From the cell containing the given text, extract its center point as [x, y] coordinate. 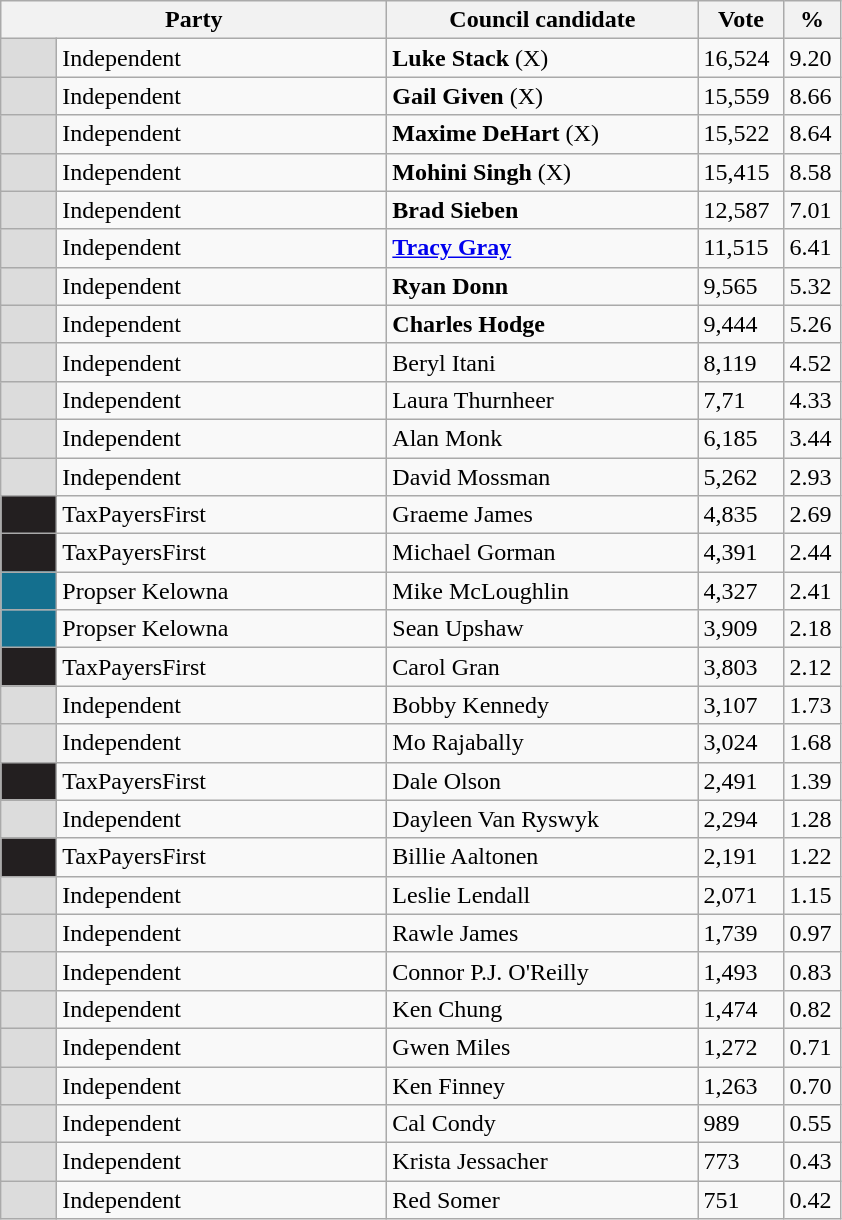
1,272 [741, 1047]
4,835 [741, 515]
15,559 [741, 96]
David Mossman [542, 477]
1.15 [812, 895]
5.32 [812, 286]
8.66 [812, 96]
2.12 [812, 667]
2,071 [741, 895]
1.28 [812, 819]
4,327 [741, 591]
3.44 [812, 438]
Ken Chung [542, 1009]
1.68 [812, 743]
Mike McLoughlin [542, 591]
2.41 [812, 591]
751 [741, 1200]
Sean Upshaw [542, 629]
0.71 [812, 1047]
% [812, 20]
Cal Condy [542, 1124]
8.64 [812, 134]
Brad Sieben [542, 210]
8,119 [741, 362]
Gwen Miles [542, 1047]
11,515 [741, 248]
3,024 [741, 743]
16,524 [741, 58]
2.93 [812, 477]
Council candidate [542, 20]
1,493 [741, 971]
6.41 [812, 248]
7.01 [812, 210]
15,415 [741, 172]
Rawle James [542, 933]
2,491 [741, 781]
1,263 [741, 1085]
9,565 [741, 286]
Luke Stack (X) [542, 58]
Gail Given (X) [542, 96]
Ryan Donn [542, 286]
1,474 [741, 1009]
0.97 [812, 933]
1.73 [812, 705]
2,191 [741, 857]
5,262 [741, 477]
Alan Monk [542, 438]
Vote [741, 20]
Dale Olson [542, 781]
6,185 [741, 438]
3,909 [741, 629]
Michael Gorman [542, 553]
3,803 [741, 667]
Dayleen Van Ryswyk [542, 819]
0.82 [812, 1009]
Mo Rajabally [542, 743]
0.42 [812, 1200]
2.69 [812, 515]
Charles Hodge [542, 324]
9.20 [812, 58]
2.18 [812, 629]
Carol Gran [542, 667]
12,587 [741, 210]
0.83 [812, 971]
Laura Thurnheer [542, 400]
Party [194, 20]
1.39 [812, 781]
4.33 [812, 400]
Graeme James [542, 515]
Krista Jessacher [542, 1162]
0.70 [812, 1085]
Connor P.J. O'Reilly [542, 971]
Leslie Lendall [542, 895]
9,444 [741, 324]
Maxime DeHart (X) [542, 134]
3,107 [741, 705]
Tracy Gray [542, 248]
0.55 [812, 1124]
2.44 [812, 553]
8.58 [812, 172]
989 [741, 1124]
Bobby Kennedy [542, 705]
Ken Finney [542, 1085]
15,522 [741, 134]
Mohini Singh (X) [542, 172]
4,391 [741, 553]
1.22 [812, 857]
Red Somer [542, 1200]
7,71 [741, 400]
Billie Aaltonen [542, 857]
773 [741, 1162]
4.52 [812, 362]
5.26 [812, 324]
1,739 [741, 933]
Beryl Itani [542, 362]
0.43 [812, 1162]
2,294 [741, 819]
